For the text-containing cell, return its midpoint in [X, Y] coordinate format. 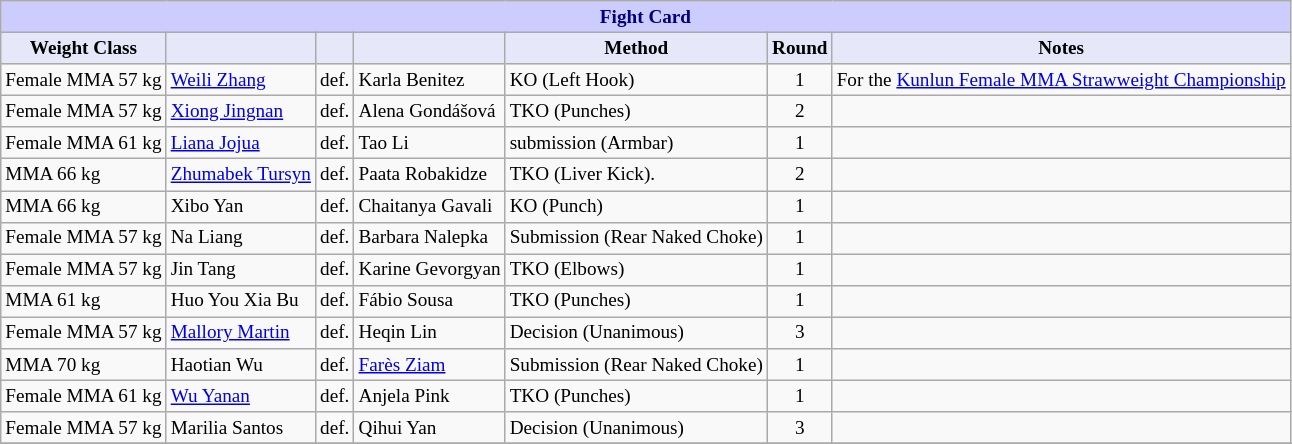
Xiong Jingnan [240, 111]
Barbara Nalepka [430, 238]
Na Liang [240, 238]
Chaitanya Gavali [430, 206]
TKO (Liver Kick). [636, 175]
Liana Jojua [240, 143]
MMA 70 kg [84, 365]
Fábio Sousa [430, 301]
Zhumabek Tursyn [240, 175]
For the Kunlun Female MMA Strawweight Championship [1061, 80]
Anjela Pink [430, 396]
Xibo Yan [240, 206]
TKO (Elbows) [636, 270]
Alena Gondášová [430, 111]
Haotian Wu [240, 365]
Tao Li [430, 143]
Heqin Lin [430, 333]
Jin Tang [240, 270]
Karla Benitez [430, 80]
Weili Zhang [240, 80]
Round [800, 48]
Method [636, 48]
Huo You Xia Bu [240, 301]
Weight Class [84, 48]
Fight Card [646, 17]
Qihui Yan [430, 428]
Wu Yanan [240, 396]
Marilia Santos [240, 428]
KO (Left Hook) [636, 80]
Mallory Martin [240, 333]
Karine Gevorgyan [430, 270]
submission (Armbar) [636, 143]
KO (Punch) [636, 206]
Farès Ziam [430, 365]
Notes [1061, 48]
Paata Robakidze [430, 175]
MMA 61 kg [84, 301]
